Provide the (x, y) coordinate of the cell's center where the given text is located.  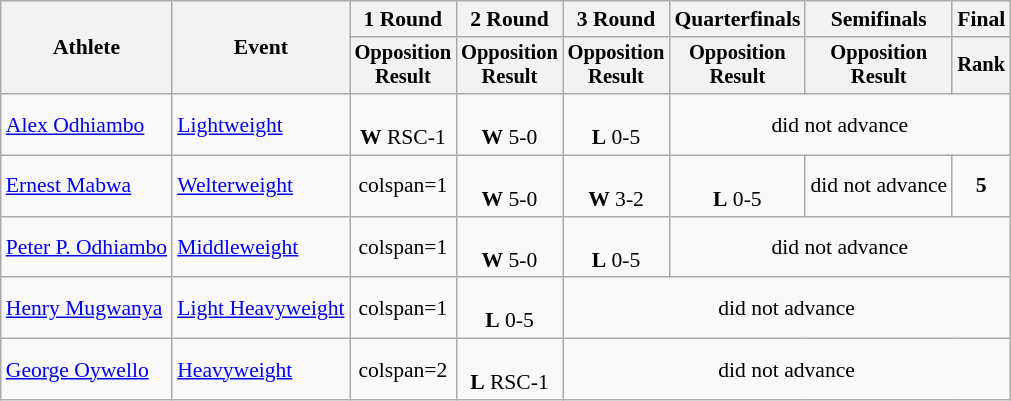
Welterweight (260, 186)
George Oywello (86, 370)
Athlete (86, 48)
Quarterfinals (737, 19)
1 Round (404, 19)
5 (981, 186)
W 3-2 (616, 186)
Peter P. Odhiambo (86, 248)
Rank (981, 66)
colspan=2 (404, 370)
W RSC-1 (404, 124)
Heavyweight (260, 370)
2 Round (510, 19)
Lightweight (260, 124)
Ernest Mabwa (86, 186)
Middleweight (260, 248)
Henry Mugwanya (86, 308)
L RSC-1 (510, 370)
3 Round (616, 19)
Semifinals (878, 19)
Light Heavyweight (260, 308)
Event (260, 48)
Final (981, 19)
Alex Odhiambo (86, 124)
